Find where the given text appears and provide that cell's center as [X, Y] coordinate. 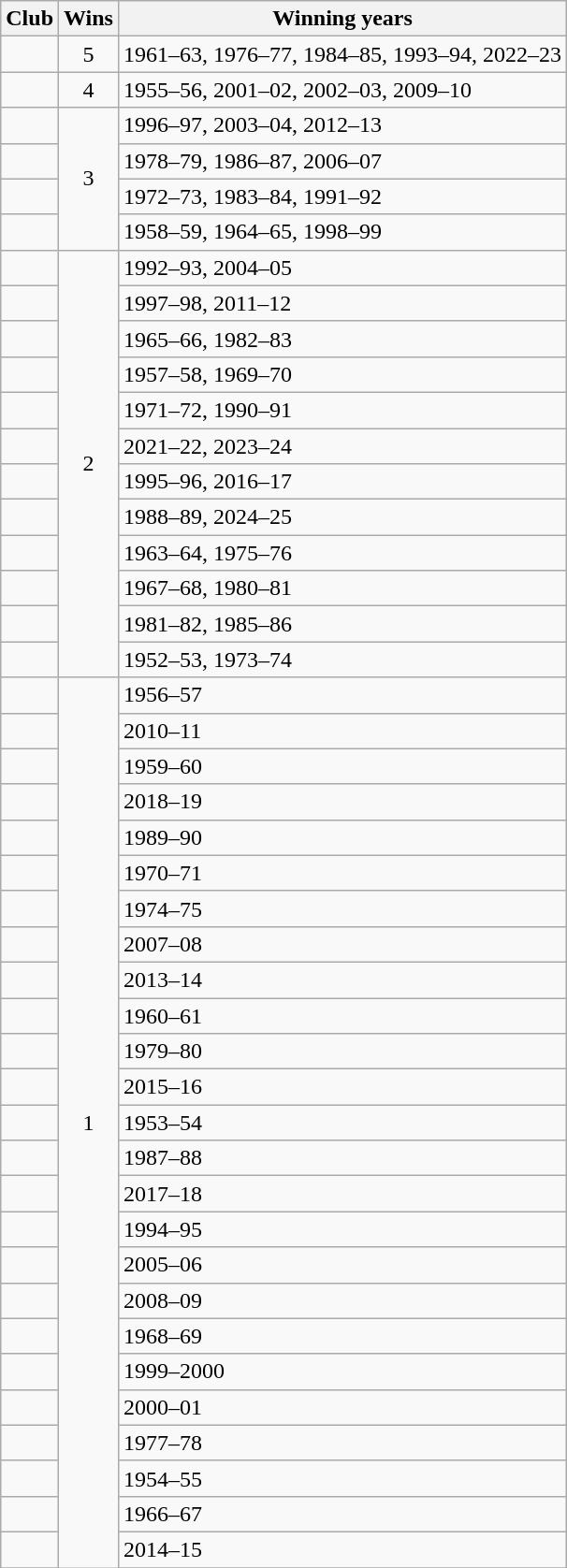
1996–97, 2003–04, 2012–13 [342, 125]
1957–58, 1969–70 [342, 374]
1970–71 [342, 873]
1977–78 [342, 1443]
Winning years [342, 19]
1979–80 [342, 1052]
1955–56, 2001–02, 2002–03, 2009–10 [342, 90]
1959–60 [342, 766]
2017–18 [342, 1194]
5 [89, 54]
1997–98, 2011–12 [342, 303]
1989–90 [342, 837]
1961–63, 1976–77, 1984–85, 1993–94, 2022–23 [342, 54]
1953–54 [342, 1123]
2018–19 [342, 802]
1981–82, 1985–86 [342, 624]
2021–22, 2023–24 [342, 446]
1992–93, 2004–05 [342, 268]
2008–09 [342, 1300]
1960–61 [342, 1015]
1 [89, 1123]
1958–59, 1964–65, 1998–99 [342, 232]
1952–53, 1973–74 [342, 660]
2015–16 [342, 1087]
2 [89, 464]
1971–72, 1990–91 [342, 410]
1963–64, 1975–76 [342, 553]
2007–08 [342, 944]
3 [89, 179]
2000–01 [342, 1407]
1994–95 [342, 1229]
4 [89, 90]
1987–88 [342, 1158]
1988–89, 2024–25 [342, 517]
2005–06 [342, 1265]
1978–79, 1986–87, 2006–07 [342, 161]
2013–14 [342, 980]
1954–55 [342, 1478]
1966–67 [342, 1514]
1965–66, 1982–83 [342, 339]
1995–96, 2016–17 [342, 482]
1974–75 [342, 908]
1972–73, 1983–84, 1991–92 [342, 196]
1956–57 [342, 695]
1999–2000 [342, 1372]
2010–11 [342, 731]
Wins [89, 19]
Club [30, 19]
1968–69 [342, 1336]
1967–68, 1980–81 [342, 588]
2014–15 [342, 1549]
